Pinpoint the cell where the given text exists, returning its [x, y] midpoint coordinate. 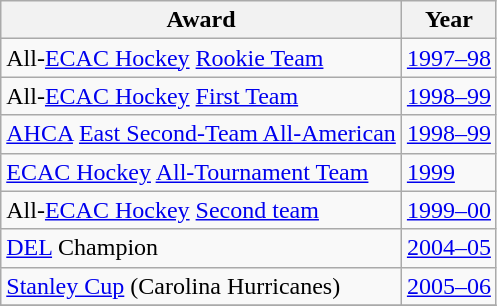
1997–98 [448, 58]
1999 [448, 172]
AHCA East Second-Team All-American [202, 134]
All-ECAC Hockey First Team [202, 96]
All-ECAC Hockey Second team [202, 210]
Award [202, 20]
Year [448, 20]
Stanley Cup (Carolina Hurricanes) [202, 286]
All-ECAC Hockey Rookie Team [202, 58]
1999–00 [448, 210]
DEL Champion [202, 248]
2004–05 [448, 248]
ECAC Hockey All-Tournament Team [202, 172]
2005–06 [448, 286]
